Return the [X, Y] coordinate for the center point of the cell that contains the specified text.  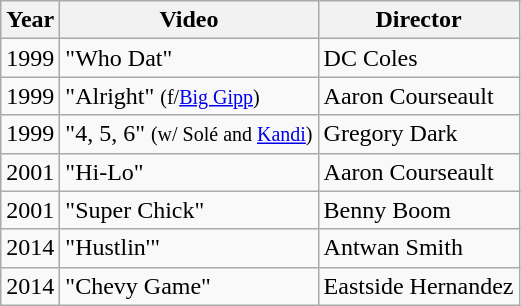
"Who Dat" [189, 58]
"4, 5, 6" (w/ Solé and Kandi) [189, 134]
Benny Boom [418, 210]
"Hustlin'" [189, 248]
Gregory Dark [418, 134]
Antwan Smith [418, 248]
Year [30, 20]
"Super Chick" [189, 210]
"Chevy Game" [189, 286]
"Hi-Lo" [189, 172]
"Alright" (f/Big Gipp) [189, 96]
Director [418, 20]
Eastside Hernandez [418, 286]
DC Coles [418, 58]
Video [189, 20]
